Pinpoint the cell where the given text exists, returning its [x, y] midpoint coordinate. 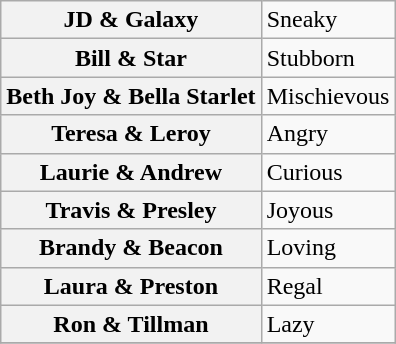
Laura & Preston [131, 286]
Curious [328, 172]
Beth Joy & Bella Starlet [131, 96]
JD & Galaxy [131, 20]
Teresa & Leroy [131, 134]
Sneaky [328, 20]
Regal [328, 286]
Laurie & Andrew [131, 172]
Ron & Tillman [131, 324]
Stubborn [328, 58]
Loving [328, 248]
Lazy [328, 324]
Brandy & Beacon [131, 248]
Joyous [328, 210]
Mischievous [328, 96]
Bill & Star [131, 58]
Travis & Presley [131, 210]
Angry [328, 134]
